Capture the cell that displays the provided text and extract its [X, Y] central coordinate. 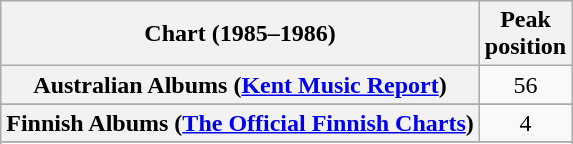
Finnish Albums (The Official Finnish Charts) [240, 123]
Chart (1985–1986) [240, 34]
Australian Albums (Kent Music Report) [240, 85]
56 [525, 85]
Peakposition [525, 34]
4 [525, 123]
